Extract the [x, y] coordinate from the center of the cell holding the provided text.  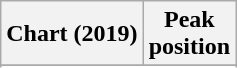
Chart (2019) [72, 34]
Peakposition [189, 34]
